Return [X, Y] of the center of cell containing provided text 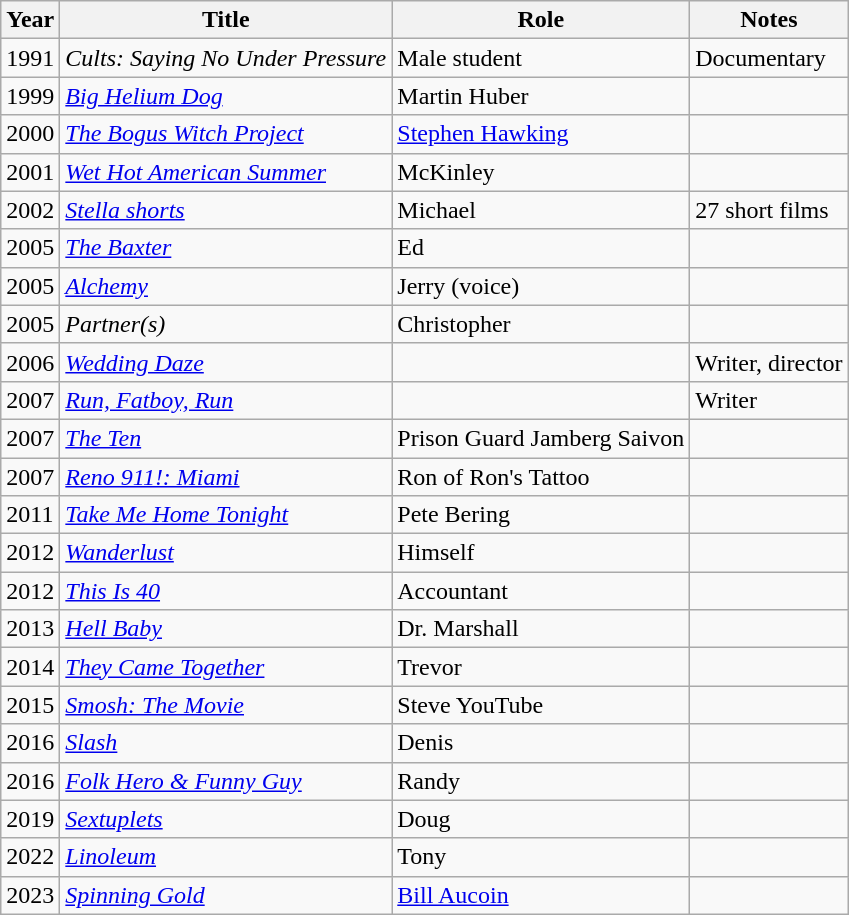
The Ten [226, 438]
2023 [30, 895]
Doug [541, 819]
2015 [30, 705]
2006 [30, 362]
Title [226, 20]
Role [541, 20]
Trevor [541, 667]
Randy [541, 781]
Year [30, 20]
27 short films [769, 210]
Jerry (voice) [541, 286]
Ron of Ron's Tattoo [541, 477]
Big Helium Dog [226, 96]
Wet Hot American Summer [226, 172]
Cults: Saying No Under Pressure [226, 58]
Spinning Gold [226, 895]
1999 [30, 96]
Christopher [541, 324]
The Bogus Witch Project [226, 134]
McKinley [541, 172]
Folk Hero & Funny Guy [226, 781]
Smosh: The Movie [226, 705]
Sextuplets [226, 819]
Ed [541, 248]
1991 [30, 58]
2000 [30, 134]
Denis [541, 743]
Tony [541, 857]
Prison Guard Jamberg Saivon [541, 438]
Hell Baby [226, 629]
Stephen Hawking [541, 134]
Accountant [541, 591]
Alchemy [226, 286]
Wedding Daze [226, 362]
Take Me Home Tonight [226, 515]
2002 [30, 210]
Bill Aucoin [541, 895]
Reno 911!: Miami [226, 477]
Pete Bering [541, 515]
Himself [541, 553]
Steve YouTube [541, 705]
Notes [769, 20]
Run, Fatboy, Run [226, 400]
Male student [541, 58]
2022 [30, 857]
Dr. Marshall [541, 629]
2011 [30, 515]
Writer [769, 400]
2013 [30, 629]
Martin Huber [541, 96]
Michael [541, 210]
Partner(s) [226, 324]
Wanderlust [226, 553]
Stella shorts [226, 210]
Linoleum [226, 857]
They Came Together [226, 667]
Writer, director [769, 362]
Documentary [769, 58]
The Baxter [226, 248]
2019 [30, 819]
Slash [226, 743]
2014 [30, 667]
This Is 40 [226, 591]
2001 [30, 172]
